Search for the cell housing the specified text and yield its [x, y] center coordinate. 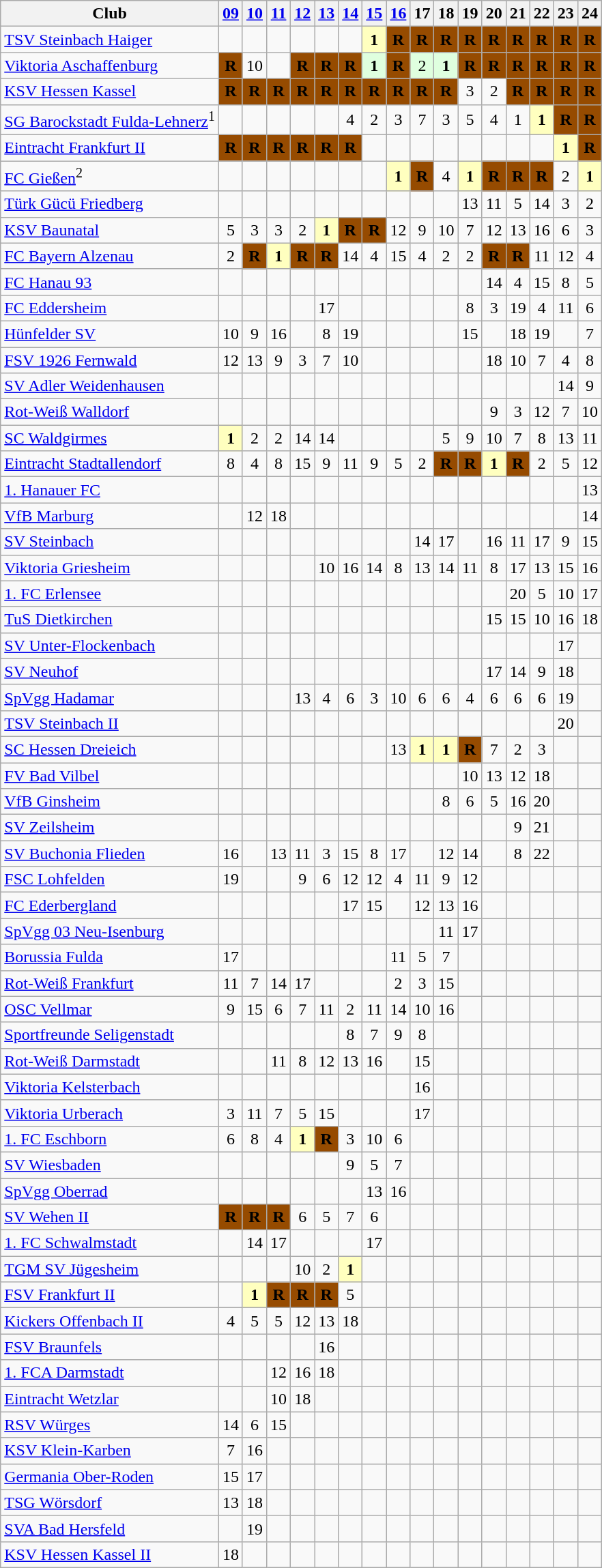
SC Hessen Dreieich [110, 749]
Viktoria Kelsterbach [110, 1087]
Rot-Weiß Darmstadt [110, 1061]
FSC Lohfelden [110, 880]
Viktoria Griesheim [110, 568]
Viktoria Urberach [110, 1113]
SV Buchonia Flieden [110, 854]
FC Gießen2 [110, 176]
1. FC Schwalmstadt [110, 1243]
KSV Hessen Kassel II [110, 1554]
SV Steinbach [110, 542]
Türk Gücü Friedberg [110, 204]
OSC Vellmar [110, 1009]
KSV Hessen Kassel [110, 91]
KSV Klein-Karben [110, 1451]
1. FC Erlensee [110, 594]
KSV Baunatal [110, 230]
Eintracht Stadtallendorf [110, 464]
FC Ederbergland [110, 905]
FSV Frankfurt II [110, 1295]
SV Zeilsheim [110, 828]
Rot-Weiß Frankfurt [110, 983]
SVA Bad Hersfeld [110, 1528]
FC Hanau 93 [110, 282]
SV Wehen II [110, 1217]
TSV Steinbach Haiger [110, 40]
TuS Dietkirchen [110, 620]
FSV Braunfels [110, 1347]
Eintracht Frankfurt II [110, 148]
SV Unter-Flockenbach [110, 645]
RSV Würges [110, 1425]
23 [565, 14]
1. FCA Darmstadt [110, 1373]
1. FC Eschborn [110, 1139]
SV Adler Weidenhausen [110, 386]
Rot-Weiß Walldorf [110, 412]
Kickers Offenbach II [110, 1321]
Sportfreunde Seligenstadt [110, 1035]
09 [231, 14]
SpVgg Oberrad [110, 1191]
TSG Wörsdorf [110, 1502]
Viktoria Aschaffenburg [110, 66]
SV Neuhof [110, 671]
1. Hanauer FC [110, 490]
Hünfelder SV [110, 334]
FV Bad Vilbel [110, 776]
TSV Steinbach II [110, 723]
Borussia Fulda [110, 957]
FSV 1926 Fernwald [110, 360]
SpVgg 03 Neu-Isenburg [110, 931]
FC Eddersheim [110, 308]
SC Waldgirmes [110, 438]
Club [110, 14]
VfB Marburg [110, 516]
VfB Ginsheim [110, 802]
Eintracht Wetzlar [110, 1399]
SV Wiesbaden [110, 1165]
24 [590, 14]
TGM SV Jügesheim [110, 1269]
FC Bayern Alzenau [110, 256]
SpVgg Hadamar [110, 697]
Germania Ober-Roden [110, 1477]
SG Barockstadt Fulda-Lehnerz1 [110, 120]
